Locate the cell with the specified text and output its [X, Y] center coordinate. 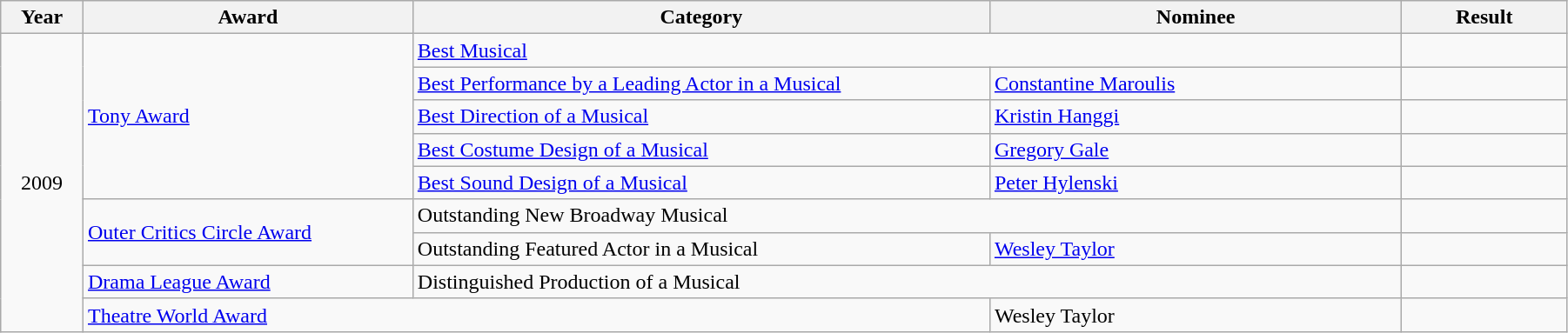
Constantine Maroulis [1196, 83]
Distinguished Production of a Musical [907, 282]
Award [247, 17]
Tony Award [247, 117]
2009 [42, 183]
Drama League Award [247, 282]
Outstanding Featured Actor in a Musical [701, 249]
Best Musical [907, 50]
Best Direction of a Musical [701, 117]
Best Performance by a Leading Actor in a Musical [701, 83]
Gregory Gale [1196, 150]
Kristin Hanggi [1196, 117]
Category [701, 17]
Nominee [1196, 17]
Best Sound Design of a Musical [701, 183]
Year [42, 17]
Peter Hylenski [1196, 183]
Best Costume Design of a Musical [701, 150]
Outstanding New Broadway Musical [907, 216]
Theatre World Award [536, 315]
Outer Critics Circle Award [247, 232]
Result [1484, 17]
